Determine the [X, Y] coordinate at the center of the cell enclosing the given text.  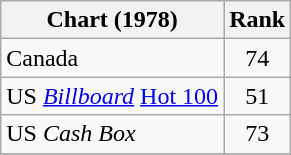
Rank [258, 20]
51 [258, 96]
Chart (1978) [112, 20]
74 [258, 58]
73 [258, 134]
US Cash Box [112, 134]
Canada [112, 58]
US Billboard Hot 100 [112, 96]
